Output the [X, Y] coordinate of the center of the cell containing the given text.  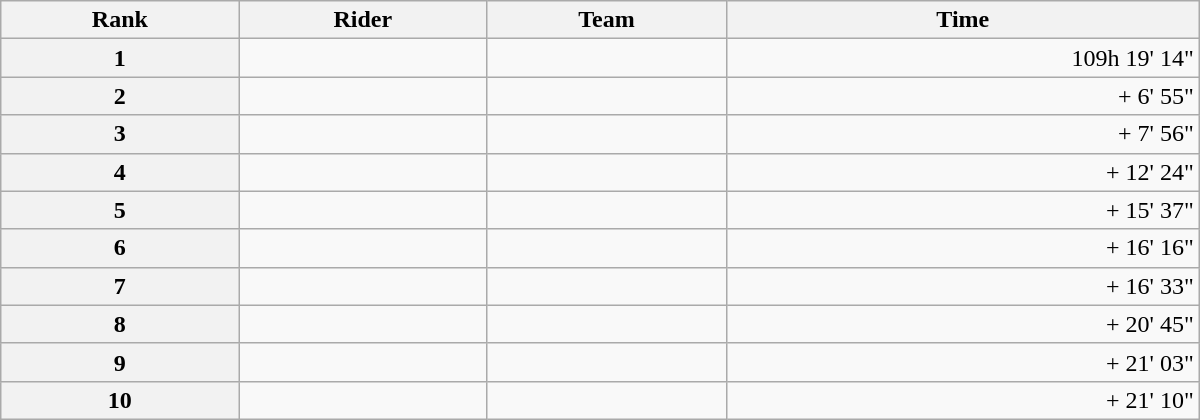
109h 19' 14" [962, 58]
Rank [120, 20]
1 [120, 58]
+ 16' 16" [962, 248]
+ 21' 03" [962, 362]
Rider [363, 20]
+ 12' 24" [962, 172]
3 [120, 134]
Team [607, 20]
5 [120, 210]
2 [120, 96]
+ 20' 45" [962, 324]
+ 15' 37" [962, 210]
Time [962, 20]
8 [120, 324]
+ 21' 10" [962, 400]
+ 6' 55" [962, 96]
4 [120, 172]
10 [120, 400]
+ 16' 33" [962, 286]
7 [120, 286]
+ 7' 56" [962, 134]
9 [120, 362]
6 [120, 248]
